Detect which cell encompasses the target text, then output its (X, Y) center coordinate. 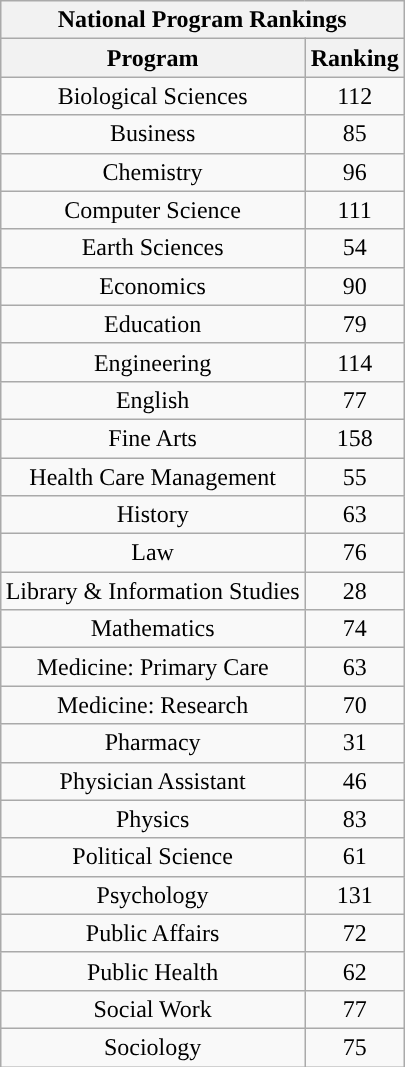
85 (354, 134)
Mathematics (152, 629)
131 (354, 895)
Sociology (152, 1047)
Earth Sciences (152, 248)
Biological Sciences (152, 96)
Business (152, 134)
74 (354, 629)
Computer Science (152, 210)
31 (354, 743)
62 (354, 971)
Chemistry (152, 172)
Social Work (152, 1009)
Health Care Management (152, 477)
96 (354, 172)
46 (354, 781)
Medicine: Primary Care (152, 667)
61 (354, 857)
Program (152, 58)
National Program Rankings (202, 20)
90 (354, 286)
Law (152, 553)
72 (354, 933)
English (152, 400)
Library & Information Studies (152, 591)
Psychology (152, 895)
79 (354, 324)
Public Affairs (152, 933)
Political Science (152, 857)
158 (354, 438)
55 (354, 477)
114 (354, 362)
83 (354, 819)
Physician Assistant (152, 781)
70 (354, 705)
111 (354, 210)
Pharmacy (152, 743)
Education (152, 324)
75 (354, 1047)
Public Health (152, 971)
Physics (152, 819)
54 (354, 248)
Fine Arts (152, 438)
28 (354, 591)
History (152, 515)
Economics (152, 286)
Ranking (354, 58)
112 (354, 96)
Engineering (152, 362)
76 (354, 553)
Medicine: Research (152, 705)
